Return (X, Y) of the center of cell containing provided text 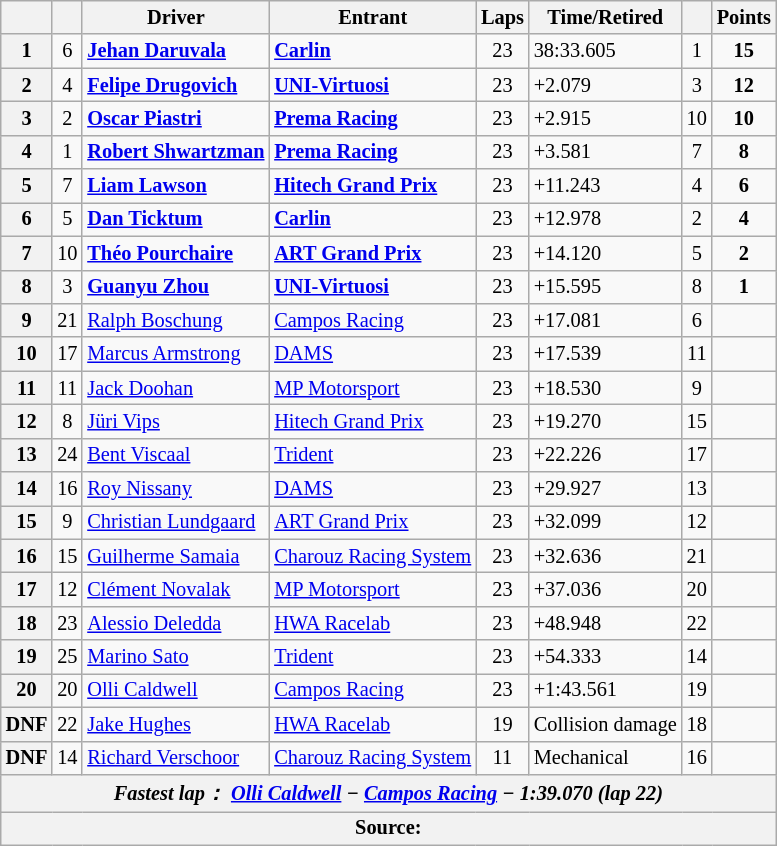
+54.333 (606, 657)
+2.915 (606, 118)
Dan Ticktum (176, 219)
+15.595 (606, 287)
Christian Lundgaard (176, 522)
Liam Lawson (176, 186)
+37.036 (606, 589)
Jüri Vips (176, 421)
Time/Retired (606, 17)
Driver (176, 17)
+48.948 (606, 623)
Roy Nissany (176, 489)
+11.243 (606, 186)
+17.539 (606, 354)
Alessio Deledda (176, 623)
Richard Verschoor (176, 758)
+3.581 (606, 152)
Guanyu Zhou (176, 287)
Fastest lap： Olli Caldwell − Campos Racing − 1:39.070 (lap 22) (388, 792)
+17.081 (606, 320)
Entrant (372, 17)
Laps (502, 17)
Oscar Piastri (176, 118)
Jake Hughes (176, 724)
Robert Shwartzman (176, 152)
+22.226 (606, 455)
+14.120 (606, 253)
Olli Caldwell (176, 690)
Mechanical (606, 758)
Points (744, 17)
+1:43.561 (606, 690)
Felipe Drugovich (176, 85)
Source: (388, 828)
Clément Novalak (176, 589)
Ralph Boschung (176, 320)
+18.530 (606, 388)
+32.099 (606, 522)
Marcus Armstrong (176, 354)
+19.270 (606, 421)
+32.636 (606, 556)
+29.927 (606, 489)
+2.079 (606, 85)
38:33.605 (606, 51)
Marino Sato (176, 657)
Collision damage (606, 724)
Guilherme Samaia (176, 556)
Jehan Daruvala (176, 51)
+12.978 (606, 219)
25 (67, 657)
Théo Pourchaire (176, 253)
Bent Viscaal (176, 455)
Jack Doohan (176, 388)
24 (67, 455)
